For the text-containing cell, return its midpoint in [X, Y] coordinate format. 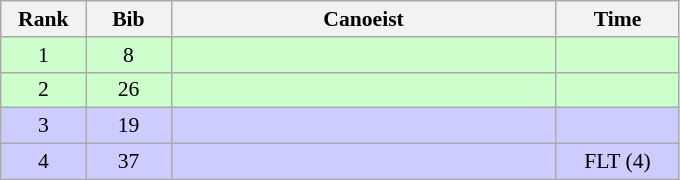
3 [44, 126]
37 [128, 162]
FLT (4) [618, 162]
Canoeist [364, 19]
Time [618, 19]
4 [44, 162]
1 [44, 55]
Rank [44, 19]
19 [128, 126]
26 [128, 90]
Bib [128, 19]
8 [128, 55]
2 [44, 90]
